Find where the given text appears and provide that cell's center as (X, Y) coordinate. 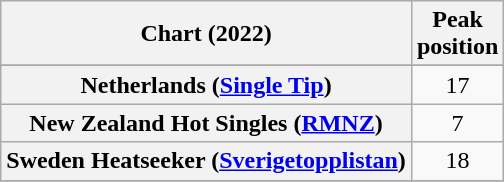
7 (457, 123)
18 (457, 161)
New Zealand Hot Singles (RMNZ) (206, 123)
17 (457, 85)
Chart (2022) (206, 34)
Sweden Heatseeker (Sverigetopplistan) (206, 161)
Netherlands (Single Tip) (206, 85)
Peakposition (457, 34)
